Output the (X, Y) coordinate of the center of the cell containing the given text.  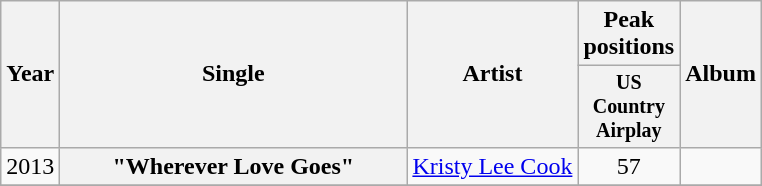
Peak positions (629, 34)
Kristy Lee Cook (492, 166)
US Country Airplay (629, 106)
Single (234, 74)
Artist (492, 74)
57 (629, 166)
Album (721, 74)
Year (30, 74)
2013 (30, 166)
"Wherever Love Goes" (234, 166)
